Return the [x, y] coordinate for the center point of the cell that contains the specified text.  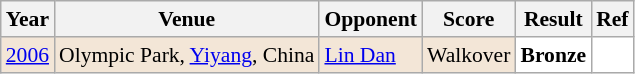
Venue [186, 19]
Result [553, 19]
2006 [28, 55]
Walkover [469, 55]
Opponent [370, 19]
Lin Dan [370, 55]
Year [28, 19]
Bronze [553, 55]
Score [469, 19]
Olympic Park, Yiyang, China [186, 55]
Ref [612, 19]
